Identify which cell holds the provided text, then report its [x, y] central coordinate. 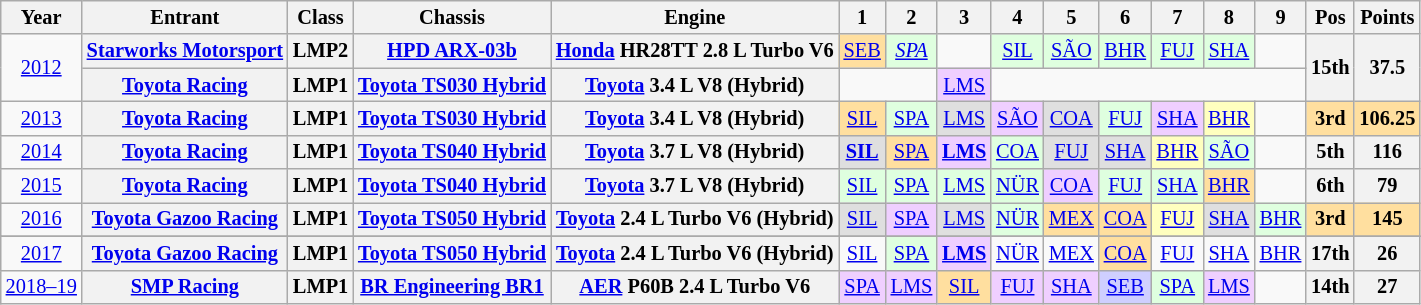
Year [42, 17]
2012 [42, 68]
17th [1330, 253]
Honda HR28TT 2.8 L Turbo V6 [695, 51]
AER P60B 2.4 L Turbo V6 [695, 287]
2 [912, 17]
3 [964, 17]
2017 [42, 253]
8 [1229, 17]
79 [1387, 186]
116 [1387, 152]
14th [1330, 287]
6 [1126, 17]
HPD ARX-03b [452, 51]
Points [1387, 17]
Class [320, 17]
Engine [695, 17]
Chassis [452, 17]
5 [1072, 17]
SMP Racing [185, 287]
5th [1330, 152]
4 [1018, 17]
Pos [1330, 17]
2016 [42, 219]
26 [1387, 253]
106.25 [1387, 118]
2013 [42, 118]
27 [1387, 287]
2015 [42, 186]
1 [862, 17]
LMP2 [320, 51]
BR Engineering BR1 [452, 287]
7 [1178, 17]
9 [1281, 17]
2018–19 [42, 287]
15th [1330, 68]
Starworks Motorsport [185, 51]
145 [1387, 219]
Entrant [185, 17]
2014 [42, 152]
6th [1330, 186]
37.5 [1387, 68]
